Locate the cell with the specified text and output its (X, Y) center coordinate. 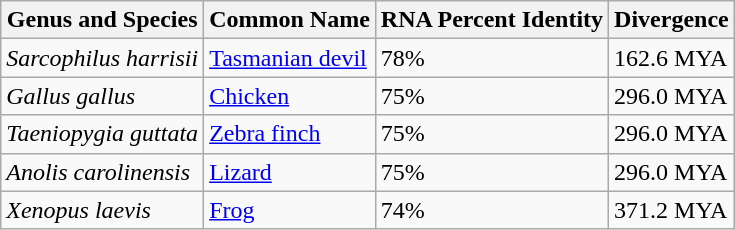
Divergence (672, 20)
Chicken (290, 96)
Anolis carolinensis (102, 172)
Frog (290, 210)
Gallus gallus (102, 96)
Lizard (290, 172)
78% (492, 58)
Xenopus laevis (102, 210)
Sarcophilus harrisii (102, 58)
Common Name (290, 20)
74% (492, 210)
Zebra finch (290, 134)
162.6 MYA (672, 58)
Tasmanian devil (290, 58)
RNA Percent Identity (492, 20)
371.2 MYA (672, 210)
Genus and Species (102, 20)
Taeniopygia guttata (102, 134)
